For the text-containing cell, return its midpoint in [x, y] coordinate format. 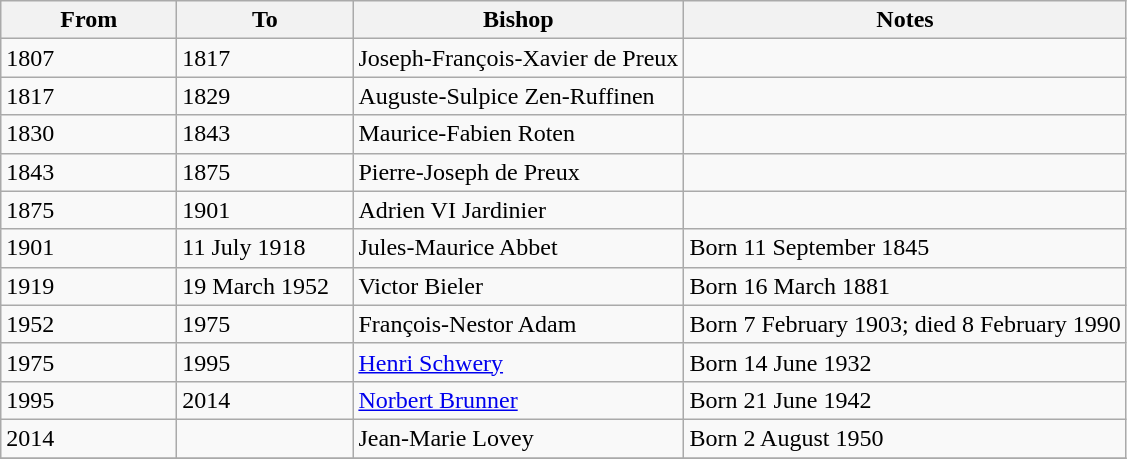
1919 [89, 286]
Henri Schwery [518, 362]
Bishop [518, 20]
Born 2 August 1950 [905, 438]
Notes [905, 20]
Born 16 March 1881 [905, 286]
Born 11 September 1845 [905, 248]
19 March 1952 [265, 286]
Auguste-Sulpice Zen-Ruffinen [518, 96]
Born 7 February 1903; died 8 February 1990 [905, 324]
François-Nestor Adam [518, 324]
1952 [89, 324]
Maurice-Fabien Roten [518, 134]
From [89, 20]
1830 [89, 134]
Adrien VI Jardinier [518, 210]
Born 14 June 1932 [905, 362]
Born 21 June 1942 [905, 400]
Joseph-François-Xavier de Preux [518, 58]
1807 [89, 58]
To [265, 20]
Jean-Marie Lovey [518, 438]
Jules-Maurice Abbet [518, 248]
11 July 1918 [265, 248]
Victor Bieler [518, 286]
Norbert Brunner [518, 400]
Pierre-Joseph de Preux [518, 172]
1829 [265, 96]
